Identify which cell holds the provided text, then report its (X, Y) central coordinate. 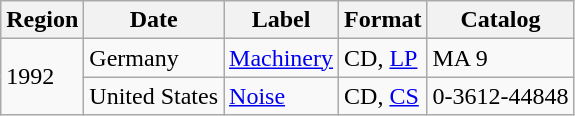
United States (154, 96)
MA 9 (500, 58)
Date (154, 20)
Germany (154, 58)
Machinery (282, 58)
Format (383, 20)
1992 (42, 77)
Label (282, 20)
Catalog (500, 20)
Noise (282, 96)
Region (42, 20)
0-3612-44848 (500, 96)
CD, CS (383, 96)
CD, LP (383, 58)
